Locate the cell with the specified text and output its [x, y] center coordinate. 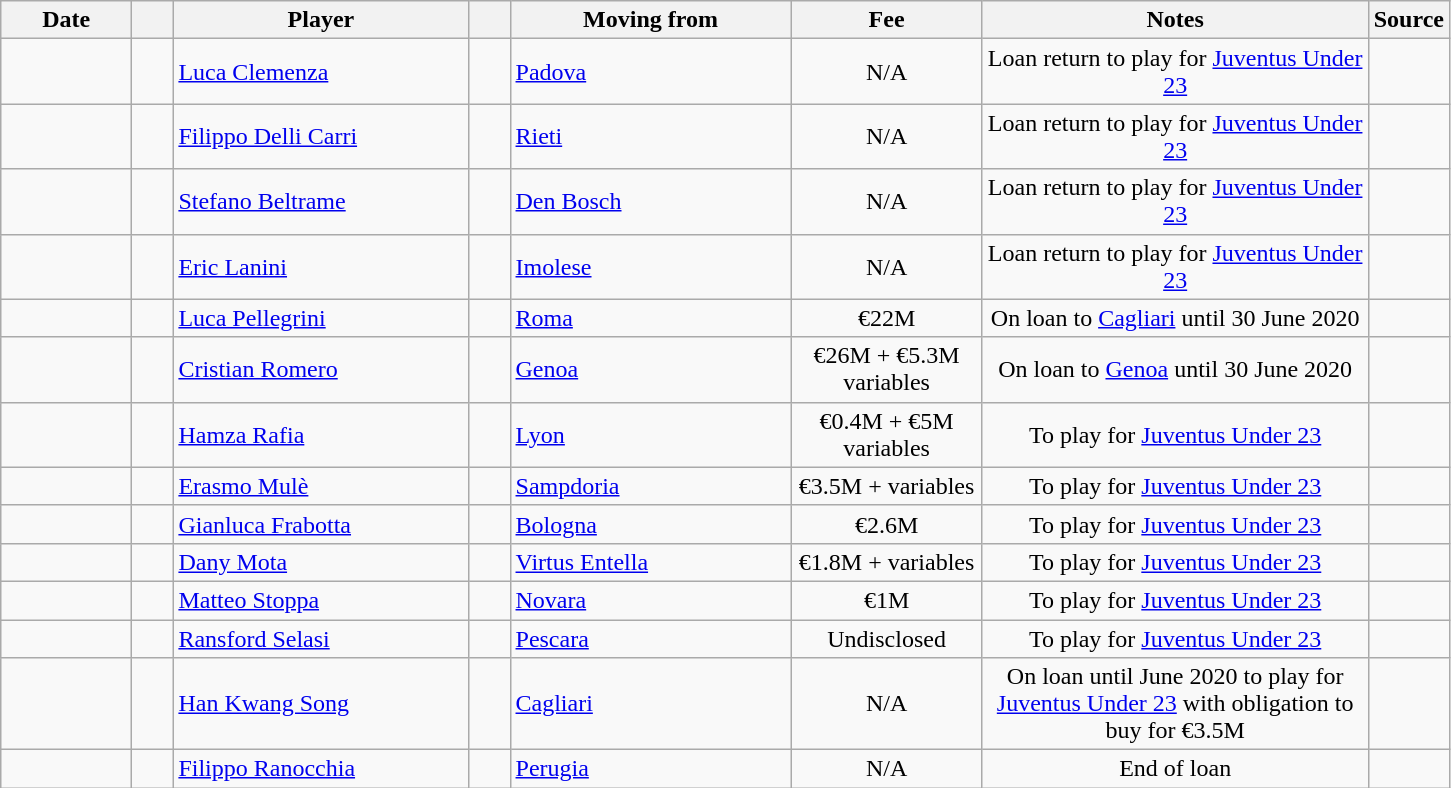
Matteo Stoppa [321, 600]
Eric Lanini [321, 266]
Moving from [650, 20]
€26M + €5.3M variables [886, 370]
€1M [886, 600]
Date [66, 20]
Roma [650, 318]
Filippo Ranocchia [321, 769]
Rieti [650, 136]
Genoa [650, 370]
Padova [650, 72]
Gianluca Frabotta [321, 524]
Dany Mota [321, 562]
Cagliari [650, 704]
On loan to Cagliari until 30 June 2020 [1175, 318]
Filippo Delli Carri [321, 136]
Stefano Beltrame [321, 202]
Sampdoria [650, 486]
Player [321, 20]
€0.4M + €5M variables [886, 434]
€1.8M + variables [886, 562]
Pescara [650, 639]
Luca Clemenza [321, 72]
Lyon [650, 434]
Virtus Entella [650, 562]
Perugia [650, 769]
Den Bosch [650, 202]
Luca Pellegrini [321, 318]
Ransford Selasi [321, 639]
Bologna [650, 524]
€2.6M [886, 524]
Erasmo Mulè [321, 486]
Source [1408, 20]
On loan until June 2020 to play for Juventus Under 23 with obligation to buy for €3.5M [1175, 704]
Notes [1175, 20]
Undisclosed [886, 639]
€3.5M + variables [886, 486]
Imolese [650, 266]
€22M [886, 318]
Han Kwang Song [321, 704]
End of loan [1175, 769]
Novara [650, 600]
Fee [886, 20]
On loan to Genoa until 30 June 2020 [1175, 370]
Hamza Rafia [321, 434]
Cristian Romero [321, 370]
